Locate the cell with the specified text and output its [X, Y] center coordinate. 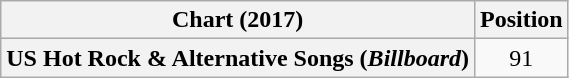
Chart (2017) [238, 20]
91 [521, 58]
Position [521, 20]
US Hot Rock & Alternative Songs (Billboard) [238, 58]
